Output the [x, y] coordinate of the center of the cell containing the given text.  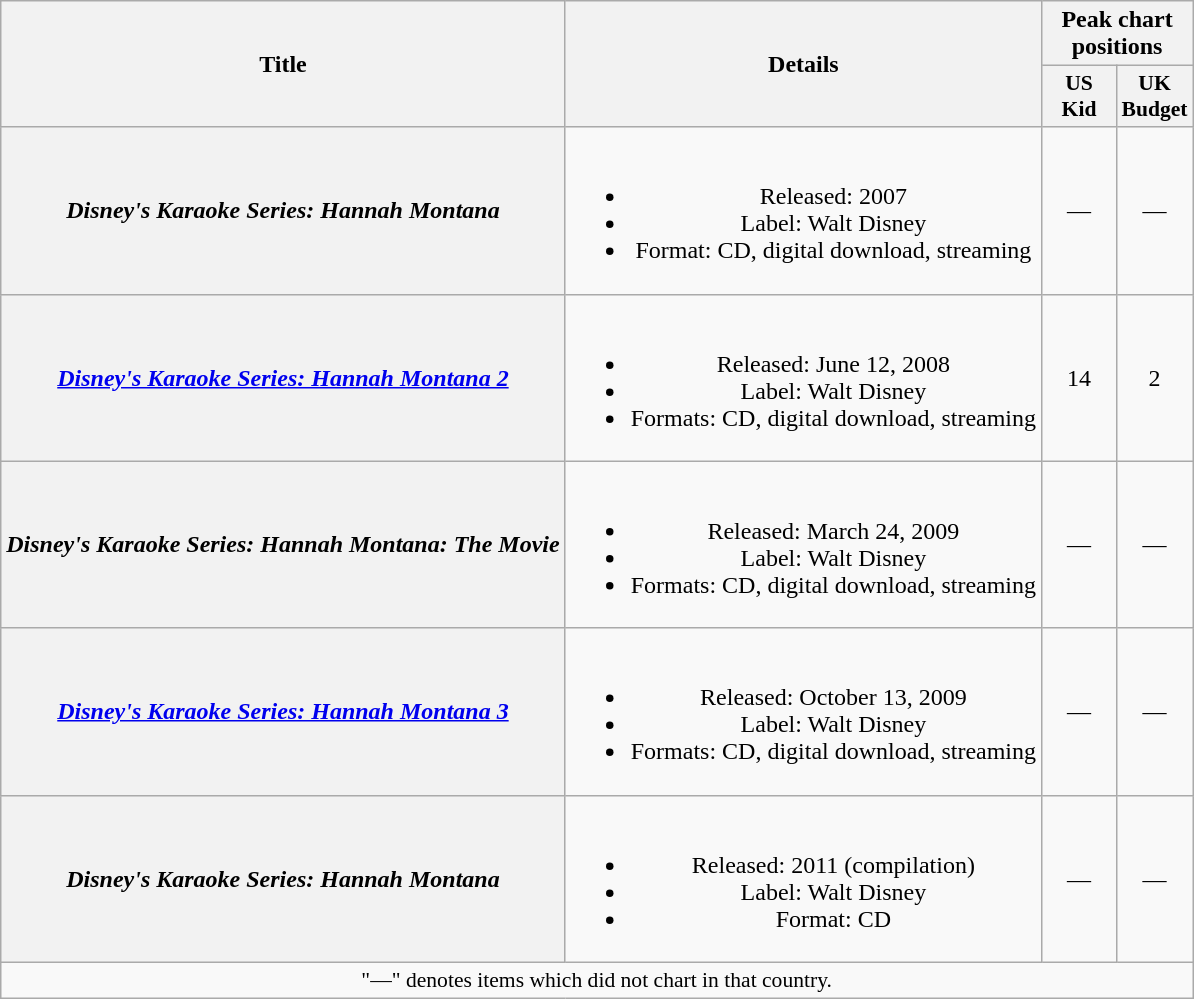
Released: March 24, 2009Label: Walt DisneyFormats: CD, digital download, streaming [803, 544]
Disney's Karaoke Series: Hannah Montana 2 [283, 378]
Title [283, 64]
Peak chart positions [1118, 34]
Details [803, 64]
USKid [1080, 96]
Released: 2011 (compilation)Label: Walt DisneyFormat: CD [803, 878]
UKBudget [1154, 96]
"—" denotes items which did not chart in that country. [597, 980]
Released: October 13, 2009Label: Walt DisneyFormats: CD, digital download, streaming [803, 712]
Disney's Karaoke Series: Hannah Montana: The Movie [283, 544]
2 [1154, 378]
Disney's Karaoke Series: Hannah Montana 3 [283, 712]
Released: June 12, 2008Label: Walt DisneyFormats: CD, digital download, streaming [803, 378]
14 [1080, 378]
Released: 2007Label: Walt DisneyFormat: CD, digital download, streaming [803, 210]
